Return [X, Y] of the center of cell containing provided text 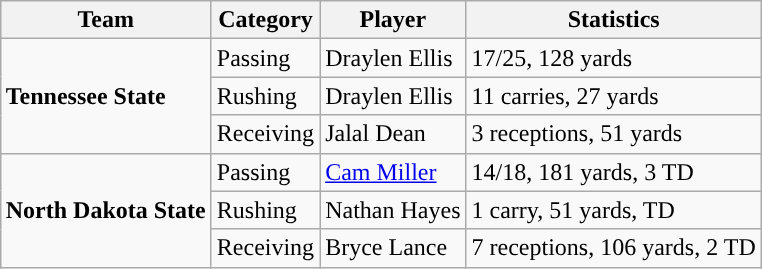
1 carry, 51 yards, TD [614, 210]
17/25, 128 yards [614, 58]
Player [393, 20]
Team [106, 20]
7 receptions, 106 yards, 2 TD [614, 248]
North Dakota State [106, 210]
Category [265, 20]
14/18, 181 yards, 3 TD [614, 172]
Jalal Dean [393, 134]
11 carries, 27 yards [614, 96]
Bryce Lance [393, 248]
Cam Miller [393, 172]
Nathan Hayes [393, 210]
3 receptions, 51 yards [614, 134]
Statistics [614, 20]
Tennessee State [106, 96]
